Return [x, y] of the center of cell containing provided text 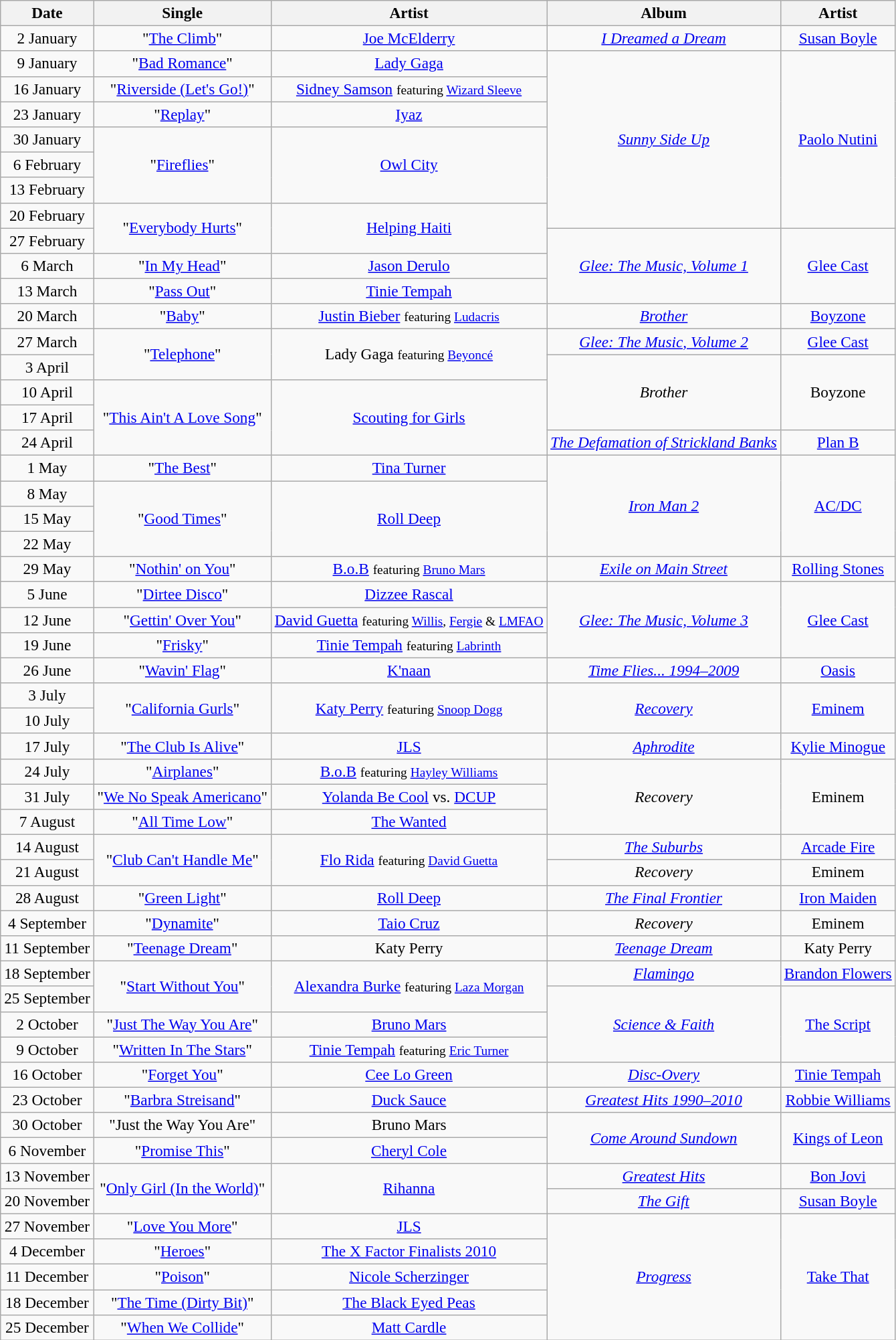
B.o.B featuring Bruno Mars [409, 569]
28 August [47, 898]
Joe McElderry [409, 38]
Rihanna [409, 1188]
11 September [47, 948]
"Telephone" [182, 354]
9 October [47, 1049]
"Just The Way You Are" [182, 1024]
2 October [47, 1024]
Yolanda Be Cool vs. DCUP [409, 796]
Bon Jovi [838, 1175]
Matt Cardle [409, 1327]
"Good Times" [182, 518]
17 April [47, 417]
"Only Girl (In the World)" [182, 1188]
B.o.B featuring Hayley Williams [409, 771]
14 August [47, 847]
Cheryl Cole [409, 1150]
Tina Turner [409, 468]
AC/DC [838, 506]
"This Ain't A Love Song" [182, 417]
30 January [47, 139]
15 May [47, 518]
Album [664, 13]
16 October [47, 1074]
Oasis [838, 670]
Glee: The Music, Volume 3 [664, 619]
Greatest Hits 1990–2010 [664, 1100]
The Defamation of Strickland Banks [664, 443]
"We No Speak Americano" [182, 796]
27 March [47, 341]
4 September [47, 923]
6 November [47, 1150]
Jason Derulo [409, 266]
Katy Perry featuring Snoop Dogg [409, 708]
1 May [47, 468]
20 February [47, 215]
"Dirtee Disco" [182, 594]
Teenage Dream [664, 948]
30 October [47, 1125]
"Heroes" [182, 1252]
"Forget You" [182, 1074]
"Poison" [182, 1276]
27 November [47, 1226]
23 October [47, 1100]
Lady Gaga [409, 64]
Justin Bieber featuring Ludacris [409, 316]
Tinie Tempah featuring Labrinth [409, 645]
Science & Faith [664, 1024]
10 July [47, 721]
13 February [47, 190]
"Start Without You" [182, 986]
The Gift [664, 1201]
"In My Head" [182, 266]
13 March [47, 291]
"Green Light" [182, 898]
Tinie Tempah featuring Eric Turner [409, 1049]
2 January [47, 38]
"Everybody Hurts" [182, 228]
Progress [664, 1276]
Flamingo [664, 973]
20 March [47, 316]
3 July [47, 695]
8 May [47, 493]
The Suburbs [664, 847]
16 January [47, 89]
"Fireflies" [182, 165]
Glee: The Music, Volume 1 [664, 265]
4 December [47, 1252]
"Wavin' Flag" [182, 670]
24 July [47, 771]
Nicole Scherzinger [409, 1276]
31 July [47, 796]
"When We Collide" [182, 1327]
"Pass Out" [182, 291]
Flo Rida featuring David Guetta [409, 860]
Time Flies... 1994–2009 [664, 670]
3 April [47, 367]
25 September [47, 999]
"Baby" [182, 316]
Robbie Williams [838, 1100]
"The Club Is Alive" [182, 746]
Duck Sauce [409, 1100]
5 June [47, 594]
Arcade Fire [838, 847]
27 February [47, 240]
Come Around Sundown [664, 1138]
Iyaz [409, 114]
"Promise This" [182, 1150]
18 December [47, 1302]
"Love You More" [182, 1226]
Owl City [409, 165]
"Dynamite" [182, 923]
"Written In The Stars" [182, 1049]
Cee Lo Green [409, 1074]
22 May [47, 544]
The Wanted [409, 822]
"Bad Romance" [182, 64]
Brandon Flowers [838, 973]
25 December [47, 1327]
12 June [47, 619]
Exile on Main Street [664, 569]
24 April [47, 443]
"Airplanes" [182, 771]
20 November [47, 1201]
Kylie Minogue [838, 746]
Iron Maiden [838, 898]
6 March [47, 266]
Greatest Hits [664, 1175]
Disc-Overy [664, 1074]
K'naan [409, 670]
The Black Eyed Peas [409, 1302]
18 September [47, 973]
17 July [47, 746]
23 January [47, 114]
Kings of Leon [838, 1138]
21 August [47, 872]
Plan B [838, 443]
"All Time Low" [182, 822]
Take That [838, 1276]
Aphrodite [664, 746]
"Club Can't Handle Me" [182, 860]
The Script [838, 1024]
6 February [47, 165]
Dizzee Rascal [409, 594]
Alexandra Burke featuring Laza Morgan [409, 986]
"Gettin' Over You" [182, 619]
Sunny Side Up [664, 139]
Glee: The Music, Volume 2 [664, 341]
"The Time (Dirty Bit)" [182, 1302]
Helping Haiti [409, 228]
10 April [47, 392]
"Nothin' on You" [182, 569]
"Teenage Dream" [182, 948]
7 August [47, 822]
11 December [47, 1276]
"Barbra Streisand" [182, 1100]
"Frisky" [182, 645]
David Guetta featuring Willis, Fergie & LMFAO [409, 619]
I Dreamed a Dream [664, 38]
"Replay" [182, 114]
"California Gurls" [182, 708]
Single [182, 13]
"Just the Way You Are" [182, 1125]
"The Best" [182, 468]
19 June [47, 645]
Date [47, 13]
Paolo Nutini [838, 139]
Taio Cruz [409, 923]
9 January [47, 64]
Iron Man 2 [664, 506]
29 May [47, 569]
26 June [47, 670]
The X Factor Finalists 2010 [409, 1252]
The Final Frontier [664, 898]
"The Climb" [182, 38]
Scouting for Girls [409, 417]
Sidney Samson featuring Wizard Sleeve [409, 89]
Lady Gaga featuring Beyoncé [409, 354]
Rolling Stones [838, 569]
13 November [47, 1175]
"Riverside (Let's Go!)" [182, 89]
